For the text-containing cell, return its midpoint in (X, Y) coordinate format. 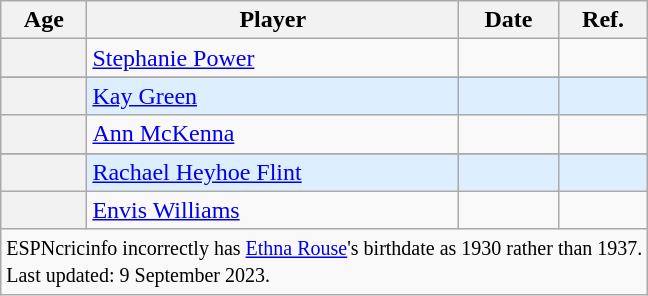
Ref. (603, 20)
Date (509, 20)
Player (273, 20)
Ann McKenna (273, 134)
Rachael Heyhoe Flint (273, 172)
Stephanie Power (273, 58)
Kay Green (273, 96)
Envis Williams (273, 210)
ESPNcricinfo incorrectly has Ethna Rouse's birthdate as 1930 rather than 1937.Last updated: 9 September 2023. (324, 262)
Age (44, 20)
